From the cell containing the given text, extract its center point as (x, y) coordinate. 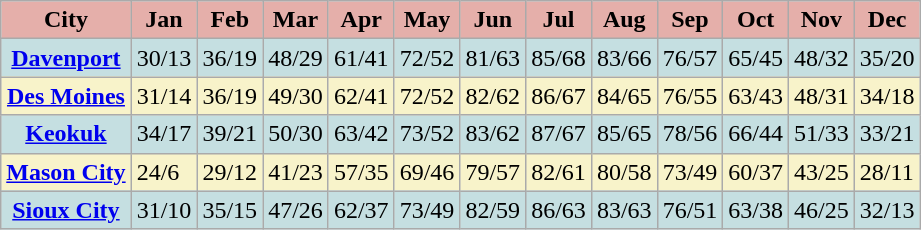
66/44 (756, 134)
Mar (296, 20)
24/6 (164, 172)
86/63 (559, 210)
31/10 (164, 210)
43/25 (822, 172)
69/46 (427, 172)
32/13 (887, 210)
78/56 (690, 134)
City (66, 20)
79/57 (493, 172)
63/38 (756, 210)
28/11 (887, 172)
80/58 (624, 172)
62/37 (361, 210)
63/42 (361, 134)
83/66 (624, 58)
Keokuk (66, 134)
Feb (230, 20)
Mason City (66, 172)
62/41 (361, 96)
87/67 (559, 134)
31/14 (164, 96)
84/65 (624, 96)
73/52 (427, 134)
Jul (559, 20)
76/51 (690, 210)
57/35 (361, 172)
41/23 (296, 172)
48/32 (822, 58)
34/17 (164, 134)
33/21 (887, 134)
50/30 (296, 134)
86/67 (559, 96)
46/25 (822, 210)
82/62 (493, 96)
47/26 (296, 210)
60/37 (756, 172)
Oct (756, 20)
Aug (624, 20)
Sep (690, 20)
65/45 (756, 58)
82/61 (559, 172)
Apr (361, 20)
35/20 (887, 58)
48/29 (296, 58)
85/68 (559, 58)
76/57 (690, 58)
49/30 (296, 96)
Sioux City (66, 210)
30/13 (164, 58)
34/18 (887, 96)
51/33 (822, 134)
61/41 (361, 58)
81/63 (493, 58)
Jan (164, 20)
May (427, 20)
Dec (887, 20)
85/65 (624, 134)
Des Moines (66, 96)
29/12 (230, 172)
63/43 (756, 96)
Davenport (66, 58)
Nov (822, 20)
83/62 (493, 134)
Jun (493, 20)
48/31 (822, 96)
83/63 (624, 210)
39/21 (230, 134)
82/59 (493, 210)
76/55 (690, 96)
35/15 (230, 210)
